Return [x, y] of the center of cell containing provided text 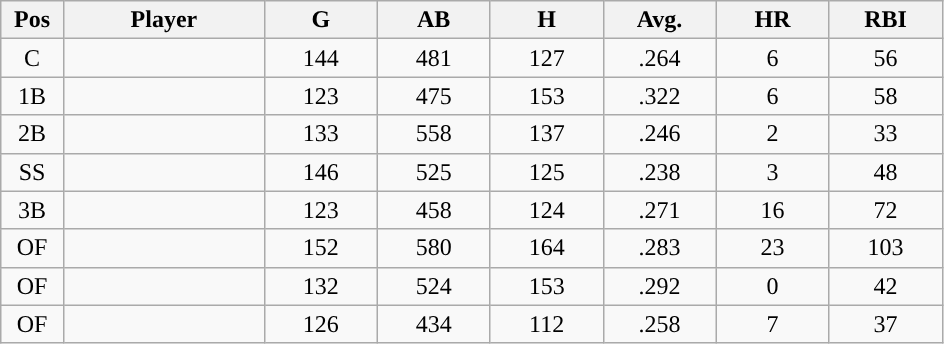
23 [772, 248]
G [320, 20]
125 [546, 172]
3B [32, 210]
.264 [660, 58]
58 [886, 96]
56 [886, 58]
475 [434, 96]
0 [772, 286]
.246 [660, 134]
124 [546, 210]
Avg. [660, 20]
137 [546, 134]
.271 [660, 210]
126 [320, 324]
164 [546, 248]
SS [32, 172]
458 [434, 210]
152 [320, 248]
72 [886, 210]
AB [434, 20]
37 [886, 324]
144 [320, 58]
7 [772, 324]
103 [886, 248]
580 [434, 248]
146 [320, 172]
RBI [886, 20]
132 [320, 286]
481 [434, 58]
2 [772, 134]
HR [772, 20]
1B [32, 96]
127 [546, 58]
48 [886, 172]
3 [772, 172]
558 [434, 134]
.292 [660, 286]
524 [434, 286]
133 [320, 134]
.258 [660, 324]
C [32, 58]
16 [772, 210]
Player [164, 20]
.322 [660, 96]
.283 [660, 248]
434 [434, 324]
H [546, 20]
525 [434, 172]
33 [886, 134]
2B [32, 134]
.238 [660, 172]
42 [886, 286]
112 [546, 324]
Pos [32, 20]
